Search for the cell housing the specified text and yield its (X, Y) center coordinate. 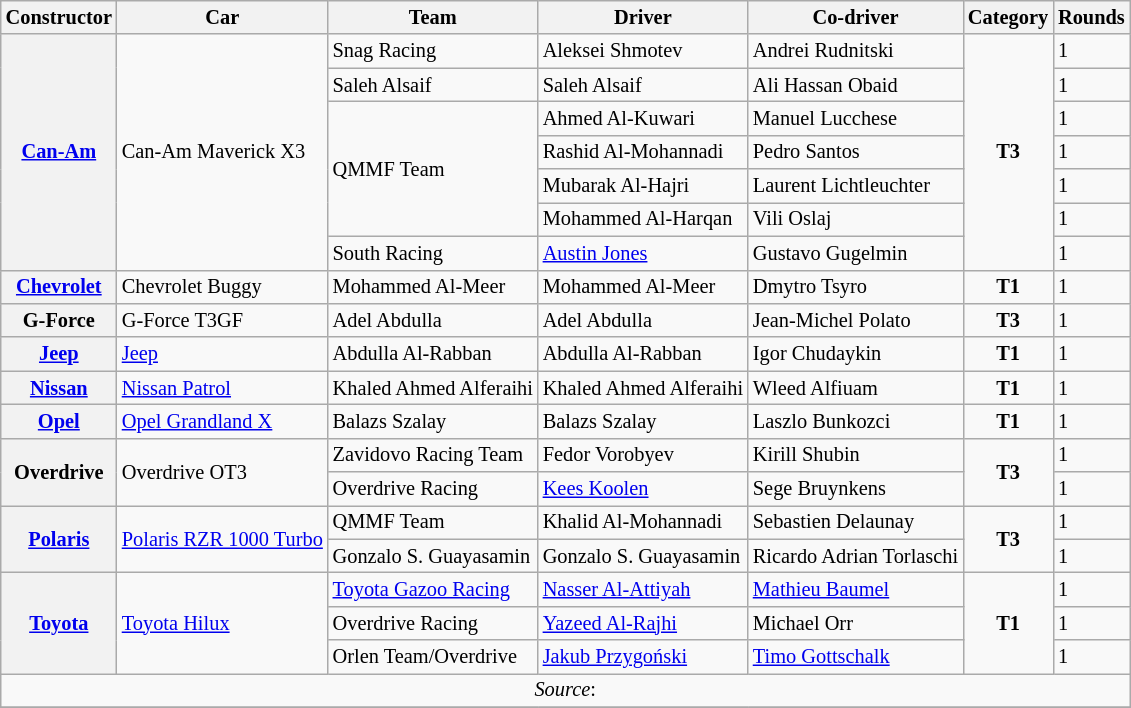
Constructor (59, 17)
Igor Chudaykin (856, 354)
Opel (59, 421)
Dmytro Tsyro (856, 287)
Opel Grandland X (222, 421)
Laszlo Bunkozci (856, 421)
Timo Gottschalk (856, 657)
Andrei Rudnitski (856, 51)
South Racing (433, 253)
Co-driver (856, 17)
Gustavo Gugelmin (856, 253)
Can-Am Maverick X3 (222, 152)
Toyota Gazoo Racing (433, 589)
Polaris (59, 538)
Jakub Przygoński (643, 657)
Can-Am (59, 152)
Wleed Alfiuam (856, 388)
Ricardo Adrian Torlaschi (856, 556)
Polaris RZR 1000 Turbo (222, 538)
Car (222, 17)
Manuel Lucchese (856, 118)
Pedro Santos (856, 152)
Overdrive (59, 472)
Sebastien Delaunay (856, 522)
Category (1008, 17)
G-Force (59, 320)
Fedor Vorobyev (643, 455)
Sege Bruynkens (856, 489)
G-Force T3GF (222, 320)
Mubarak Al-Hajri (643, 186)
Kees Koolen (643, 489)
Rounds (1092, 17)
Nissan (59, 388)
Kirill Shubin (856, 455)
Rashid Al-Mohannadi (643, 152)
Jean-Michel Polato (856, 320)
Toyota (59, 622)
Orlen Team/Overdrive (433, 657)
Ahmed Al-Kuwari (643, 118)
Zavidovo Racing Team (433, 455)
Overdrive OT3 (222, 472)
Aleksei Shmotev (643, 51)
Nasser Al-Attiyah (643, 589)
Vili Oslaj (856, 219)
Michael Orr (856, 623)
Mathieu Baumel (856, 589)
Austin Jones (643, 253)
Source: (566, 690)
Chevrolet (59, 287)
Yazeed Al-Rajhi (643, 623)
Khalid Al-Mohannadi (643, 522)
Nissan Patrol (222, 388)
Chevrolet Buggy (222, 287)
Team (433, 17)
Driver (643, 17)
Mohammed Al-Harqan (643, 219)
Ali Hassan Obaid (856, 85)
Laurent Lichtleuchter (856, 186)
Snag Racing (433, 51)
Toyota Hilux (222, 622)
